Find where the given text appears and provide that cell's center as [x, y] coordinate. 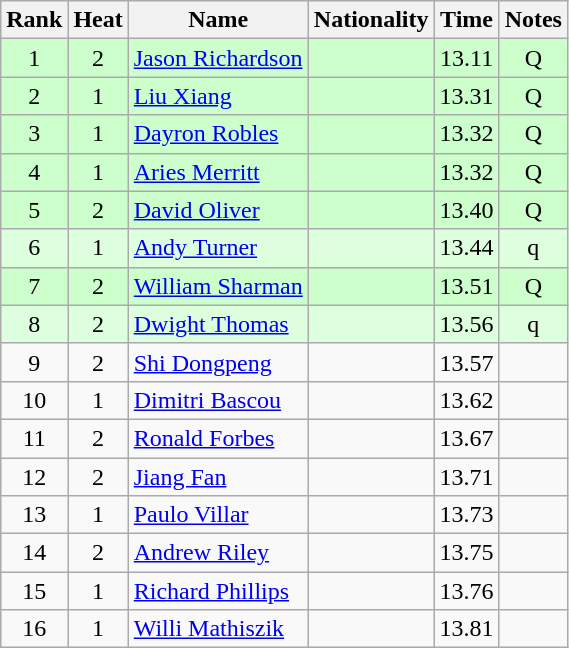
10 [34, 400]
David Oliver [218, 210]
5 [34, 210]
13 [34, 515]
13.81 [466, 629]
Time [466, 20]
Heat [98, 20]
Dimitri Bascou [218, 400]
Richard Phillips [218, 591]
Paulo Villar [218, 515]
Liu Xiang [218, 96]
12 [34, 477]
7 [34, 286]
Andrew Riley [218, 553]
4 [34, 172]
13.40 [466, 210]
13.44 [466, 248]
Dayron Robles [218, 134]
15 [34, 591]
Andy Turner [218, 248]
Rank [34, 20]
3 [34, 134]
William Sharman [218, 286]
16 [34, 629]
13.11 [466, 58]
13.31 [466, 96]
13.51 [466, 286]
Nationality [371, 20]
13.76 [466, 591]
13.73 [466, 515]
8 [34, 324]
Jason Richardson [218, 58]
13.67 [466, 438]
11 [34, 438]
Name [218, 20]
Aries Merritt [218, 172]
Dwight Thomas [218, 324]
9 [34, 362]
13.75 [466, 553]
6 [34, 248]
13.62 [466, 400]
13.57 [466, 362]
13.71 [466, 477]
Ronald Forbes [218, 438]
Willi Mathiszik [218, 629]
13.56 [466, 324]
Notes [533, 20]
14 [34, 553]
Jiang Fan [218, 477]
Shi Dongpeng [218, 362]
